Capture the cell that displays the provided text and extract its [x, y] central coordinate. 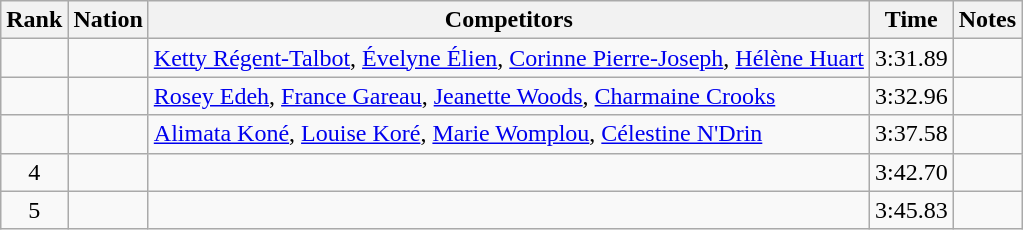
Nation [108, 20]
3:45.83 [911, 210]
Ketty Régent-Talbot, Évelyne Élien, Corinne Pierre-Joseph, Hélène Huart [508, 58]
5 [34, 210]
Rosey Edeh, France Gareau, Jeanette Woods, Charmaine Crooks [508, 96]
Notes [987, 20]
Rank [34, 20]
Alimata Koné, Louise Koré, Marie Womplou, Célestine N'Drin [508, 134]
3:32.96 [911, 96]
3:42.70 [911, 172]
3:37.58 [911, 134]
Time [911, 20]
4 [34, 172]
Competitors [508, 20]
3:31.89 [911, 58]
